Locate the cell with the specified text and output its [x, y] center coordinate. 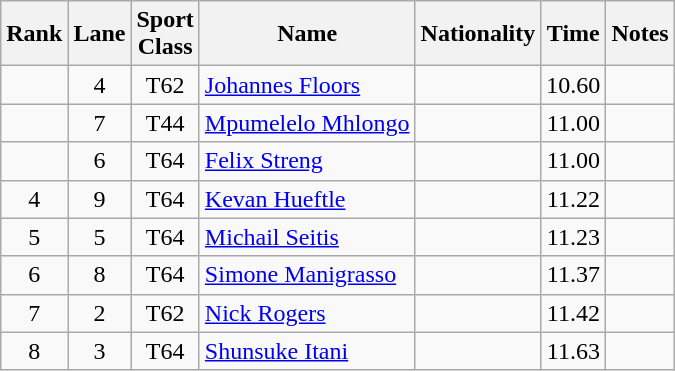
11.22 [574, 199]
Felix Streng [307, 161]
11.42 [574, 313]
Name [307, 34]
Shunsuke Itani [307, 351]
Mpumelelo Mhlongo [307, 123]
Johannes Floors [307, 85]
Rank [34, 34]
11.37 [574, 275]
Nick Rogers [307, 313]
Simone Manigrasso [307, 275]
2 [100, 313]
3 [100, 351]
9 [100, 199]
Kevan Hueftle [307, 199]
11.63 [574, 351]
Michail Seitis [307, 237]
T44 [165, 123]
10.60 [574, 85]
Nationality [478, 34]
Notes [640, 34]
11.23 [574, 237]
Lane [100, 34]
SportClass [165, 34]
Time [574, 34]
